Capture the cell that displays the provided text and extract its (X, Y) central coordinate. 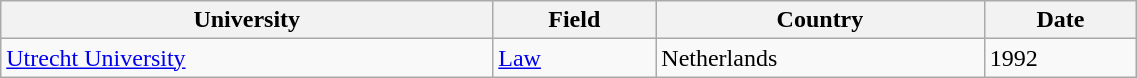
Law (574, 58)
Date (1060, 20)
1992 (1060, 58)
Country (820, 20)
Netherlands (820, 58)
University (247, 20)
Utrecht University (247, 58)
Field (574, 20)
